Scan for the cell matching the given text and deliver its (x, y) coordinate at center. 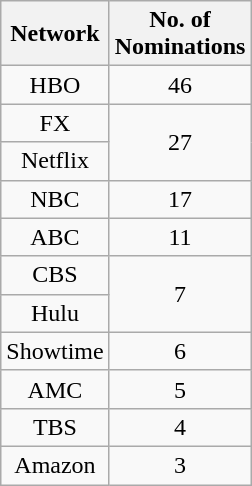
Hulu (55, 313)
Network (55, 34)
Amazon (55, 465)
7 (180, 294)
Showtime (55, 351)
HBO (55, 85)
TBS (55, 427)
Netflix (55, 161)
27 (180, 142)
4 (180, 427)
5 (180, 389)
17 (180, 199)
11 (180, 237)
No. ofNominations (180, 34)
ABC (55, 237)
AMC (55, 389)
NBC (55, 199)
6 (180, 351)
CBS (55, 275)
3 (180, 465)
FX (55, 123)
46 (180, 85)
